Provide the [X, Y] coordinate of the cell's center where the given text is located.  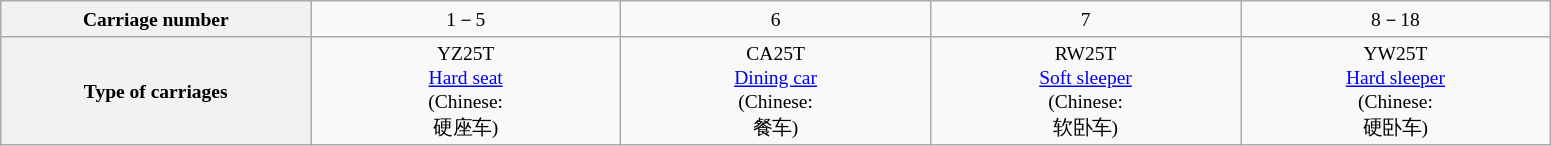
YZ25THard seat(Chinese:硬座车) [466, 91]
8－18 [1395, 19]
1－5 [466, 19]
YW25THard sleeper(Chinese:硬卧车) [1395, 91]
CA25TDining car(Chinese:餐车) [776, 91]
RW25TSoft sleeper(Chinese:软卧车) [1086, 91]
Type of carriages [156, 91]
7 [1086, 19]
6 [776, 19]
Carriage number [156, 19]
